Find where the given text appears and provide that cell's center as (x, y) coordinate. 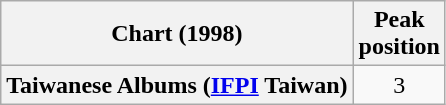
3 (399, 85)
Chart (1998) (177, 34)
Peakposition (399, 34)
Taiwanese Albums (IFPI Taiwan) (177, 85)
